Determine the (X, Y) coordinate at the center of the cell enclosing the given text.  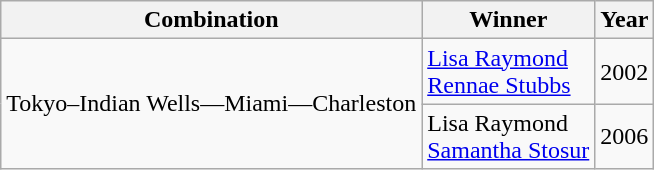
Tokyo–Indian Wells—Miami—Charleston (212, 104)
Year (624, 20)
Lisa Raymond Samantha Stosur (508, 136)
Lisa Raymond Rennae Stubbs (508, 72)
2002 (624, 72)
Combination (212, 20)
2006 (624, 136)
Winner (508, 20)
